Return the [X, Y] coordinate for the center point of the cell that contains the specified text.  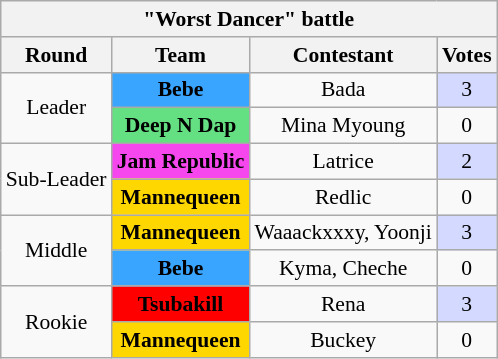
Deep N Dap [181, 126]
Buckey [342, 340]
Waaackxxxy, Yoonji [342, 233]
Sub-Leader [56, 180]
Contestant [342, 55]
Round [56, 55]
Kyma, Cheche [342, 269]
Redlic [342, 197]
Rena [342, 304]
Team [181, 55]
Leader [56, 108]
Votes [467, 55]
Latrice [342, 162]
Jam Republic [181, 162]
Rookie [56, 322]
Mina Myoung [342, 126]
"Worst Dancer" battle [249, 19]
Middle [56, 250]
2 [467, 162]
Tsubakill [181, 304]
Bada [342, 90]
